Return the [x, y] coordinate for the center point of the cell that contains the specified text.  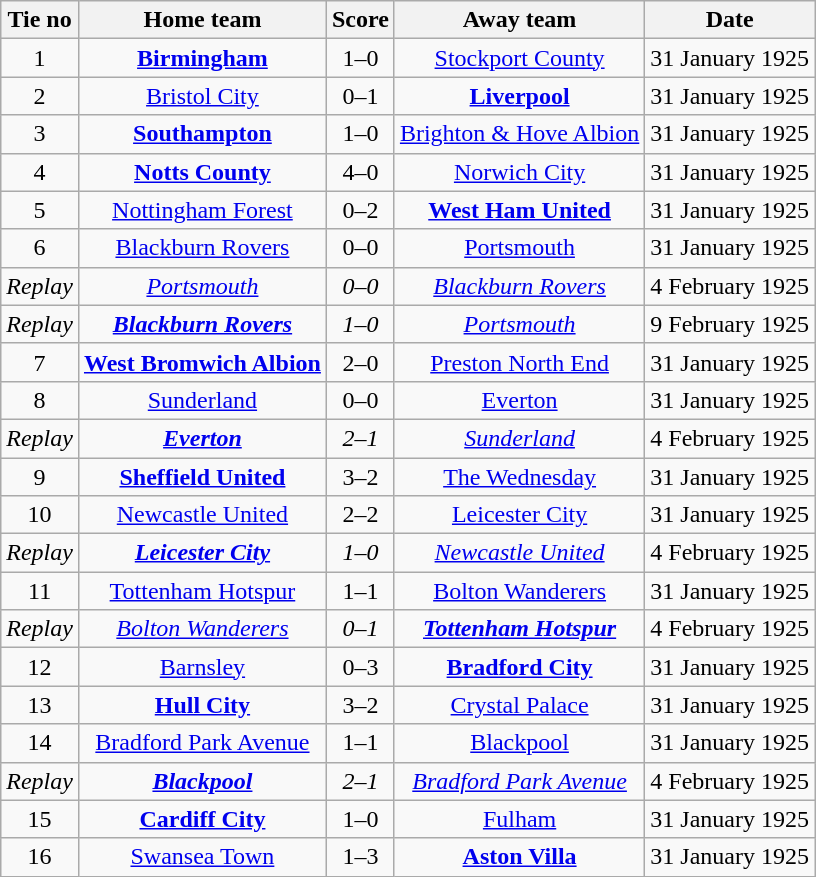
Crystal Palace [519, 705]
Sheffield United [202, 477]
Nottingham Forest [202, 210]
Norwich City [519, 172]
8 [40, 400]
11 [40, 591]
Preston North End [519, 362]
Swansea Town [202, 857]
2–2 [360, 515]
Score [360, 20]
West Bromwich Albion [202, 362]
Brighton & Hove Albion [519, 134]
Southampton [202, 134]
Fulham [519, 819]
0–3 [360, 667]
Home team [202, 20]
Liverpool [519, 96]
4 [40, 172]
1 [40, 58]
Cardiff City [202, 819]
2–0 [360, 362]
Notts County [202, 172]
Hull City [202, 705]
2 [40, 96]
The Wednesday [519, 477]
1–3 [360, 857]
6 [40, 248]
14 [40, 743]
Away team [519, 20]
4–0 [360, 172]
16 [40, 857]
Date [730, 20]
Stockport County [519, 58]
9 February 1925 [730, 324]
13 [40, 705]
Birmingham [202, 58]
9 [40, 477]
0–2 [360, 210]
Bristol City [202, 96]
12 [40, 667]
Aston Villa [519, 857]
Bradford City [519, 667]
Tie no [40, 20]
10 [40, 515]
7 [40, 362]
West Ham United [519, 210]
3 [40, 134]
Barnsley [202, 667]
15 [40, 819]
5 [40, 210]
